Extract the [x, y] coordinate from the center of the cell holding the provided text.  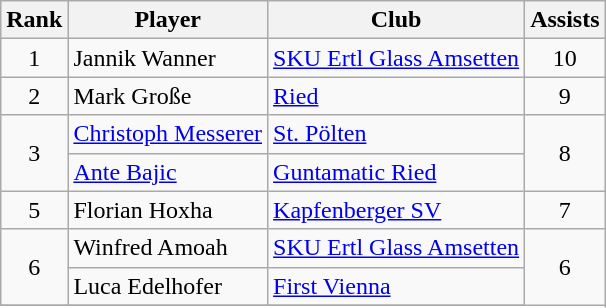
Ante Bajic [168, 172]
Ried [396, 96]
5 [34, 210]
Winfred Amoah [168, 248]
Assists [565, 20]
10 [565, 58]
First Vienna [396, 286]
1 [34, 58]
3 [34, 153]
7 [565, 210]
Player [168, 20]
Guntamatic Ried [396, 172]
St. Pölten [396, 134]
Jannik Wanner [168, 58]
Florian Hoxha [168, 210]
Rank [34, 20]
Kapfenberger SV [396, 210]
2 [34, 96]
8 [565, 153]
Luca Edelhofer [168, 286]
9 [565, 96]
Christoph Messerer [168, 134]
Club [396, 20]
Mark Große [168, 96]
